Pinpoint the cell where the given text exists, returning its (X, Y) midpoint coordinate. 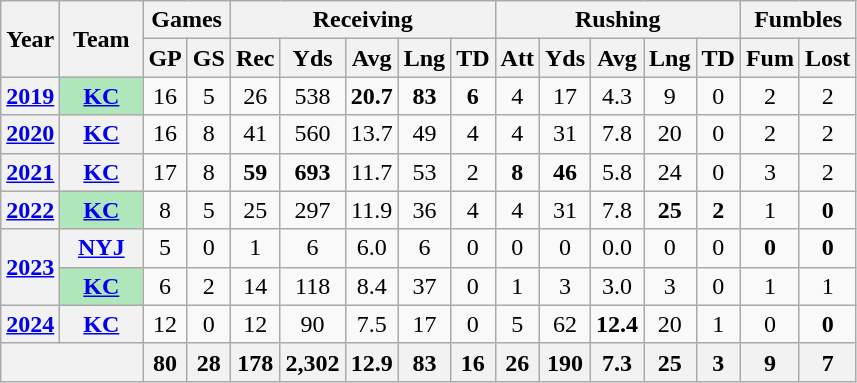
7.5 (372, 324)
62 (564, 324)
Team (102, 39)
Fum (770, 58)
7 (827, 362)
GP (165, 58)
560 (312, 134)
Lost (827, 58)
GS (208, 58)
24 (670, 172)
49 (424, 134)
6.0 (372, 248)
11.9 (372, 210)
4.3 (618, 96)
0.0 (618, 248)
NYJ (102, 248)
12.4 (618, 324)
12.9 (372, 362)
2,302 (312, 362)
2019 (30, 96)
Rushing (618, 20)
14 (255, 286)
Year (30, 39)
Fumbles (798, 20)
2020 (30, 134)
53 (424, 172)
37 (424, 286)
190 (564, 362)
46 (564, 172)
Rec (255, 58)
178 (255, 362)
59 (255, 172)
3.0 (618, 286)
20.7 (372, 96)
538 (312, 96)
8.4 (372, 286)
2022 (30, 210)
Receiving (362, 20)
41 (255, 134)
Att (517, 58)
2023 (30, 267)
11.7 (372, 172)
28 (208, 362)
5.8 (618, 172)
Games (186, 20)
297 (312, 210)
13.7 (372, 134)
7.3 (618, 362)
2021 (30, 172)
90 (312, 324)
118 (312, 286)
36 (424, 210)
693 (312, 172)
2024 (30, 324)
80 (165, 362)
